Locate the cell with the specified text and output its [X, Y] center coordinate. 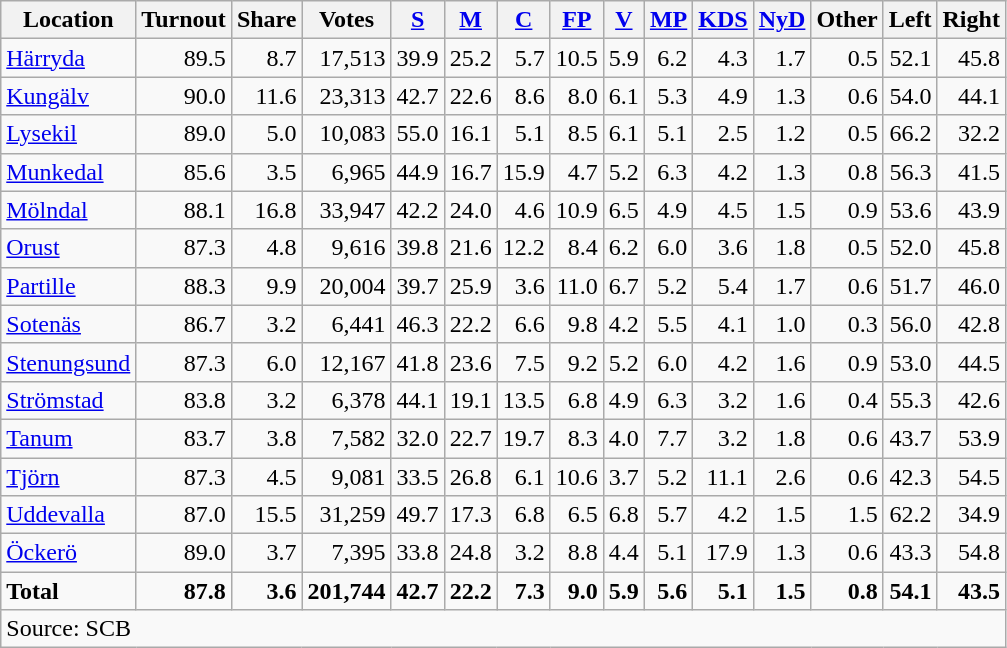
V [624, 20]
9,616 [346, 248]
17.3 [470, 515]
0.3 [847, 324]
6,441 [346, 324]
Other [847, 20]
85.6 [184, 172]
12,167 [346, 362]
9,081 [346, 477]
7.7 [668, 438]
NyD [782, 20]
9.8 [576, 324]
52.1 [910, 58]
Munkedal [68, 172]
10,083 [346, 134]
62.2 [910, 515]
S [418, 20]
13.5 [524, 400]
Mölndal [68, 210]
32.2 [971, 134]
41.5 [971, 172]
34.9 [971, 515]
56.3 [910, 172]
Total [68, 591]
33.5 [418, 477]
16.8 [266, 210]
33,947 [346, 210]
11.6 [266, 96]
11.1 [723, 477]
20,004 [346, 286]
3.5 [266, 172]
42.6 [971, 400]
4.0 [624, 438]
4.3 [723, 58]
26.8 [470, 477]
5.5 [668, 324]
10.5 [576, 58]
7,395 [346, 553]
56.0 [910, 324]
19.7 [524, 438]
53.0 [910, 362]
54.1 [910, 591]
39.7 [418, 286]
90.0 [184, 96]
39.8 [418, 248]
Öckerö [68, 553]
31,259 [346, 515]
8.0 [576, 96]
46.3 [418, 324]
4.8 [266, 248]
Share [266, 20]
53.6 [910, 210]
55.0 [418, 134]
1.0 [782, 324]
6.7 [624, 286]
42.8 [971, 324]
Tanum [68, 438]
Partille [68, 286]
86.7 [184, 324]
41.8 [418, 362]
Right [971, 20]
5.6 [668, 591]
7.5 [524, 362]
44.9 [418, 172]
M [470, 20]
16.7 [470, 172]
7,582 [346, 438]
Turnout [184, 20]
Härryda [68, 58]
2.5 [723, 134]
8.5 [576, 134]
17.9 [723, 553]
MP [668, 20]
C [524, 20]
87.8 [184, 591]
2.6 [782, 477]
1.2 [782, 134]
54.5 [971, 477]
Sotenäs [68, 324]
10.6 [576, 477]
9.9 [266, 286]
5.4 [723, 286]
Lysekil [68, 134]
89.5 [184, 58]
Location [68, 20]
16.1 [470, 134]
23.6 [470, 362]
KDS [723, 20]
Votes [346, 20]
Source: SCB [504, 629]
88.3 [184, 286]
22.7 [470, 438]
Strömstad [68, 400]
19.1 [470, 400]
Orust [68, 248]
24.8 [470, 553]
6.6 [524, 324]
15.9 [524, 172]
6,965 [346, 172]
43.5 [971, 591]
11.0 [576, 286]
12.2 [524, 248]
42.2 [418, 210]
25.2 [470, 58]
Left [910, 20]
0.4 [847, 400]
8.4 [576, 248]
201,744 [346, 591]
54.8 [971, 553]
66.2 [910, 134]
21.6 [470, 248]
44.5 [971, 362]
54.0 [910, 96]
43.3 [910, 553]
FP [576, 20]
43.9 [971, 210]
33.8 [418, 553]
6,378 [346, 400]
4.7 [576, 172]
52.0 [910, 248]
88.1 [184, 210]
8.6 [524, 96]
17,513 [346, 58]
8.3 [576, 438]
53.9 [971, 438]
7.3 [524, 591]
8.8 [576, 553]
4.1 [723, 324]
Tjörn [68, 477]
23,313 [346, 96]
4.4 [624, 553]
5.0 [266, 134]
3.8 [266, 438]
15.5 [266, 515]
51.7 [910, 286]
24.0 [470, 210]
Uddevalla [68, 515]
9.2 [576, 362]
49.7 [418, 515]
5.3 [668, 96]
46.0 [971, 286]
32.0 [418, 438]
43.7 [910, 438]
Kungälv [68, 96]
Stenungsund [68, 362]
4.6 [524, 210]
39.9 [418, 58]
9.0 [576, 591]
10.9 [576, 210]
55.3 [910, 400]
87.0 [184, 515]
83.7 [184, 438]
8.7 [266, 58]
25.9 [470, 286]
22.6 [470, 96]
83.8 [184, 400]
42.3 [910, 477]
